Determine the (x, y) coordinate at the center of the cell enclosing the given text.  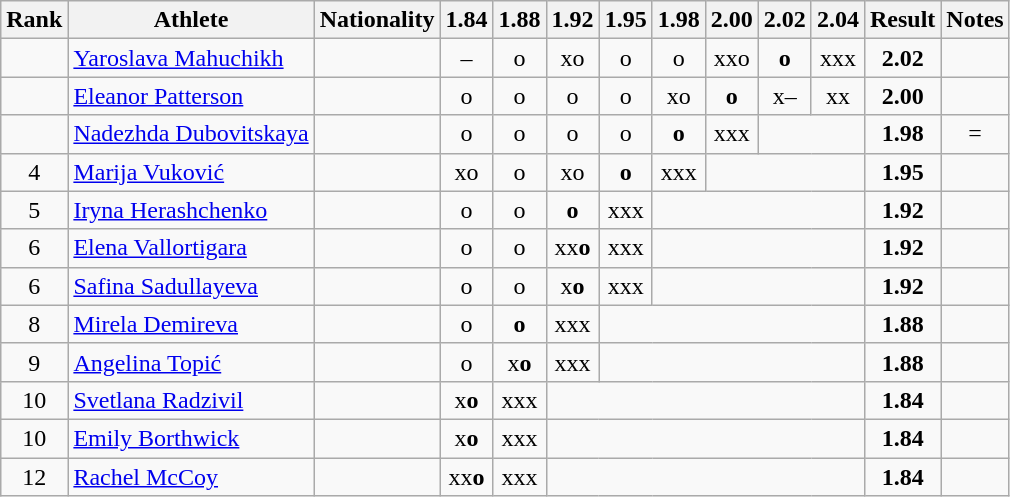
2.04 (838, 20)
Nadezhda Dubovitskaya (191, 134)
Emily Borthwick (191, 438)
x– (784, 96)
Eleanor Patterson (191, 96)
Rank (34, 20)
Nationality (377, 20)
9 (34, 362)
= (975, 134)
Notes (975, 20)
Yaroslava Mahuchikh (191, 58)
4 (34, 172)
Svetlana Radzivil (191, 400)
xx (838, 96)
– (466, 58)
Result (902, 20)
Athlete (191, 20)
12 (34, 477)
Iryna Herashchenko (191, 210)
Angelina Topić (191, 362)
Elena Vallortigara (191, 248)
Mirela Demireva (191, 324)
5 (34, 210)
Rachel McCoy (191, 477)
Marija Vuković (191, 172)
Safina Sadullayeva (191, 286)
8 (34, 324)
